Pinpoint the cell where the given text exists, returning its (X, Y) midpoint coordinate. 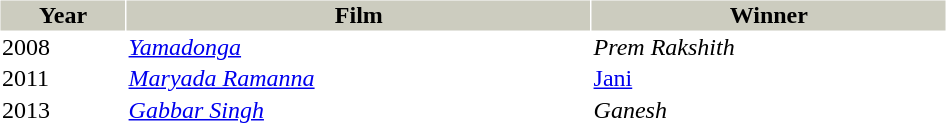
Winner (768, 15)
Jani (768, 79)
2011 (62, 79)
Yamadonga (358, 47)
Film (358, 15)
Maryada Ramanna (358, 79)
Prem Rakshith (768, 47)
Year (62, 15)
2008 (62, 47)
